Identify which cell holds the provided text, then report its [X, Y] central coordinate. 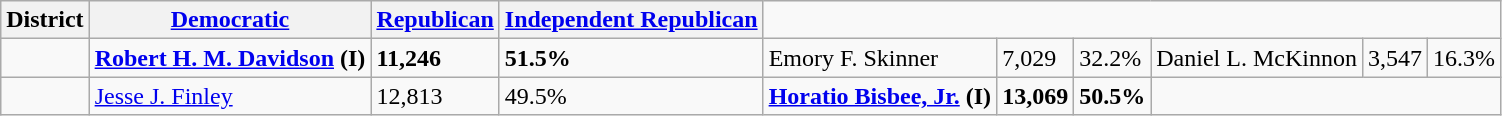
Daniel L. McKinnon [1257, 58]
12,813 [435, 96]
32.2% [1112, 58]
District [45, 20]
7,029 [1036, 58]
49.5% [631, 96]
50.5% [1112, 96]
Robert H. M. Davidson (I) [230, 58]
Independent Republican [631, 20]
Republican [435, 20]
Emory F. Skinner [880, 58]
16.3% [1464, 58]
Horatio Bisbee, Jr. (I) [880, 96]
11,246 [435, 58]
51.5% [631, 58]
13,069 [1036, 96]
Democratic [230, 20]
Jesse J. Finley [230, 96]
3,547 [1394, 58]
